Extract the (X, Y) coordinate from the center of the cell holding the provided text.  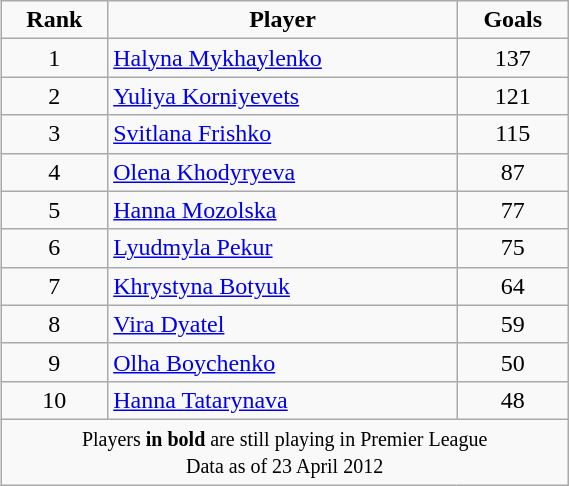
Olha Boychenko (283, 362)
Lyudmyla Pekur (283, 248)
5 (54, 210)
Player (283, 20)
4 (54, 172)
50 (512, 362)
59 (512, 324)
Yuliya Korniyevets (283, 96)
1 (54, 58)
77 (512, 210)
Hanna Tatarynava (283, 400)
Olena Khodyryeva (283, 172)
Players in bold are still playing in Premier LeagueData as of 23 April 2012 (284, 452)
Hanna Mozolska (283, 210)
Halyna Mykhaylenko (283, 58)
6 (54, 248)
75 (512, 248)
64 (512, 286)
48 (512, 400)
87 (512, 172)
Svitlana Frishko (283, 134)
8 (54, 324)
3 (54, 134)
7 (54, 286)
Goals (512, 20)
10 (54, 400)
Rank (54, 20)
137 (512, 58)
115 (512, 134)
2 (54, 96)
121 (512, 96)
9 (54, 362)
Vira Dyatel (283, 324)
Khrystyna Botyuk (283, 286)
